Capture the cell that displays the provided text and extract its (x, y) central coordinate. 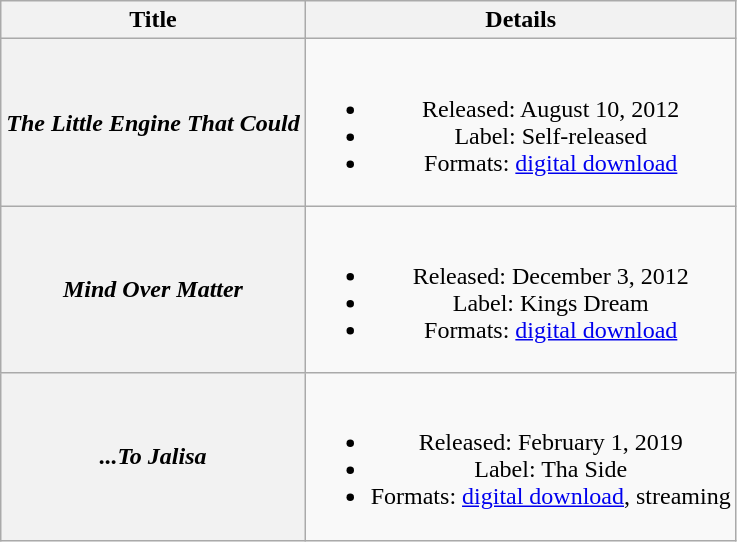
Title (153, 20)
Released: February 1, 2019Label: Tha SideFormats: digital download, streaming (520, 456)
...To Jalisa (153, 456)
Mind Over Matter (153, 290)
Released: December 3, 2012Label: Kings DreamFormats: digital download (520, 290)
Details (520, 20)
The Little Engine That Could (153, 122)
Released: August 10, 2012Label: Self-releasedFormats: digital download (520, 122)
